Pinpoint the cell where the given text exists, returning its (X, Y) midpoint coordinate. 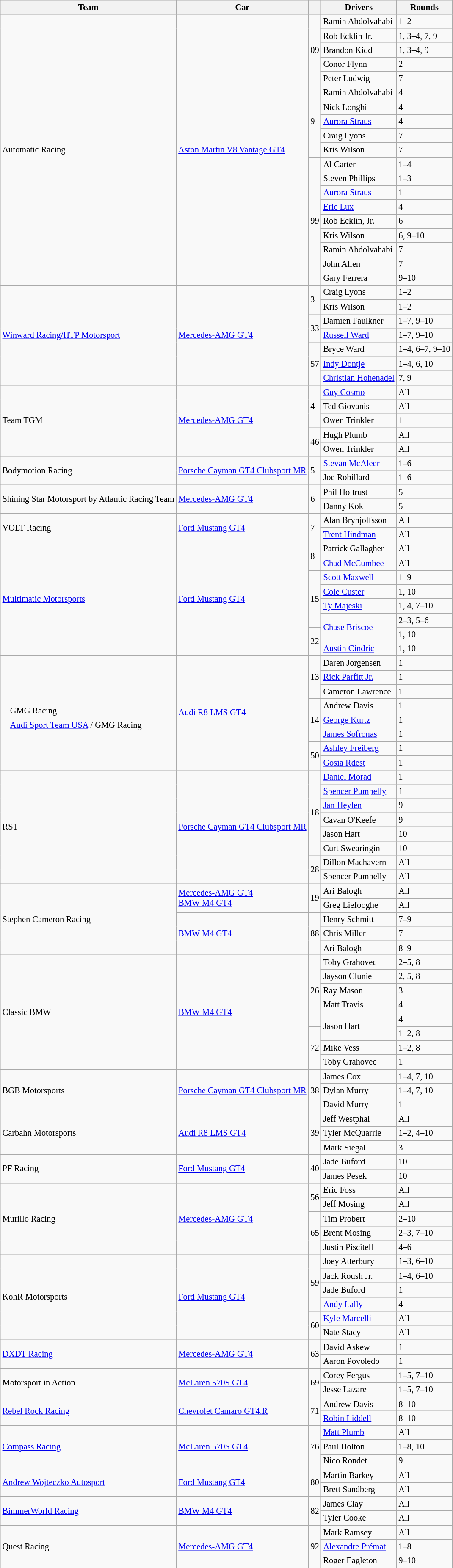
Kyle Marcelli (359, 1319)
Joe Robillard (359, 478)
39 (315, 1133)
Jack Roush Jr. (359, 1276)
Corey Fergus (359, 1375)
Team TGM (88, 420)
Rebel Rock Racing (88, 1411)
76 (315, 1446)
Conor Flynn (359, 64)
69 (315, 1382)
8 (315, 556)
Nick Longhi (359, 107)
Chris Miller (359, 934)
James Cox (359, 1076)
Joey Atterbury (359, 1261)
60 (315, 1325)
2–10 (424, 1219)
65 (315, 1233)
Chase Briscoe (359, 628)
59 (315, 1283)
James Clay (359, 1504)
Mike Vess (359, 1048)
13 (315, 678)
7–9 (424, 919)
Cavan O'Keefe (359, 820)
Damien Faulkner (359, 321)
Cole Custer (359, 592)
28 (315, 870)
Ty Majeski (359, 606)
Andrew Wojteczko Autosport (88, 1482)
26 (315, 990)
1–3 (424, 178)
6, 9–10 (424, 235)
1, 3–4, 9 (424, 50)
Stephen Cameron Racing (88, 919)
Indy Dontje (359, 364)
80 (315, 1482)
Matt Travis (359, 1005)
1–8 (424, 1546)
Nico Rondet (359, 1461)
1–4 (424, 164)
1–4, 6–10 (424, 1276)
Team (88, 7)
1–3, 6–10 (424, 1261)
1–9 (424, 578)
VOLT Racing (88, 528)
Jeff Westphal (359, 1119)
Rob Ecklin Jr. (359, 36)
Carbahn Motorsports (88, 1133)
Rick Parfitt Jr. (359, 677)
Stevan McAleer (359, 463)
BGB Motorsports (88, 1091)
1–2, 4–10 (424, 1133)
82 (315, 1511)
Drivers (359, 7)
46 (315, 442)
Curt Swearingin (359, 848)
Shining Star Motorsport by Atlantic Racing Team (88, 499)
2 (424, 64)
Jeff Mosing (359, 1204)
19 (315, 898)
72 (315, 1048)
Jan Heylen (359, 805)
56 (315, 1197)
92 (315, 1546)
2–3, 7–10 (424, 1233)
Ashley Freiberg (359, 748)
4–6 (424, 1247)
David Murry (359, 1105)
1–4, 6–7, 9–10 (424, 349)
GMG Racing (76, 711)
88 (315, 933)
Christian Hohenadel (359, 378)
22 (315, 641)
Peter Ludwig (359, 79)
Cameron Lawrence (359, 691)
Phil Holtrust (359, 492)
Robin Liddell (359, 1418)
Dylan Murry (359, 1090)
Mercedes-AMG GT4 BMW M4 GT4 (242, 898)
Matt Plumb (359, 1432)
Chad McCumbee (359, 563)
Danny Kok (359, 506)
57 (315, 363)
GMG Racing Audi Sport Team USA / GMG Racing (88, 713)
Tyler Cooke (359, 1518)
Jesse Lazare (359, 1390)
Tim Probert (359, 1219)
09 (315, 50)
Hugh Plumb (359, 435)
Automatic Racing (88, 150)
Rounds (424, 7)
38 (315, 1091)
Ray Mason (359, 991)
Trent Hindman (359, 535)
2–3, 5–6 (424, 620)
Alan Brynjolfsson (359, 520)
50 (315, 755)
2–5, 8 (424, 962)
99 (315, 221)
Winward Racing/HTP Motorsport (88, 335)
Roger Eagleton (359, 1561)
Henry Schmitt (359, 919)
John Allen (359, 264)
Chevrolet Camaro GT4.R (242, 1411)
George Kurtz (359, 720)
Scott Maxwell (359, 578)
1–8, 10 (424, 1447)
71 (315, 1411)
15 (315, 599)
Ted Giovanis (359, 407)
Daren Jorgensen (359, 663)
Aston Martin V8 Vantage GT4 (242, 150)
Brett Sandberg (359, 1490)
Dillon Machavern (359, 863)
Audi Sport Team USA / GMG Racing (76, 725)
Compass Racing (88, 1446)
33 (315, 328)
Andy Lally (359, 1304)
Murillo Racing (88, 1219)
Greg Liefooghe (359, 905)
1, 3–4, 7, 9 (424, 36)
Alexandre Prémat (359, 1546)
Brent Mosing (359, 1233)
Justin Piscitell (359, 1247)
Gosia Rdest (359, 763)
Brandon Kidd (359, 50)
Motorsport in Action (88, 1382)
Austin Cindric (359, 649)
Steven Phillips (359, 178)
Guy Cosmo (359, 392)
Multimatic Motorsports (88, 599)
Mark Ramsey (359, 1532)
David Askew (359, 1347)
63 (315, 1354)
2, 5, 8 (424, 976)
James Pesek (359, 1176)
Daniel Morad (359, 777)
Rob Ecklin, Jr. (359, 221)
Eric Lux (359, 207)
1–4, 6, 10 (424, 364)
RS1 (88, 827)
14 (315, 720)
Bodymotion Racing (88, 470)
Aaron Povoledo (359, 1361)
Gary Ferrera (359, 278)
James Sofronas (359, 734)
40 (315, 1169)
Al Carter (359, 164)
PF Racing (88, 1169)
7, 9 (424, 378)
Paul Holton (359, 1447)
Classic BMW (88, 1012)
Nate Stacy (359, 1333)
Jayson Clunie (359, 976)
Tyler McQuarrie (359, 1133)
8–9 (424, 948)
DXDT Racing (88, 1354)
Eric Foss (359, 1190)
Patrick Gallagher (359, 549)
Car (242, 7)
Martin Barkey (359, 1475)
Mark Siegal (359, 1148)
KohR Motorsports (88, 1297)
Bryce Ward (359, 349)
1, 4, 7–10 (424, 606)
Russell Ward (359, 335)
BimmerWorld Racing (88, 1511)
18 (315, 813)
Quest Racing (88, 1546)
